Return the [x, y] coordinate for the center point of the cell that contains the specified text.  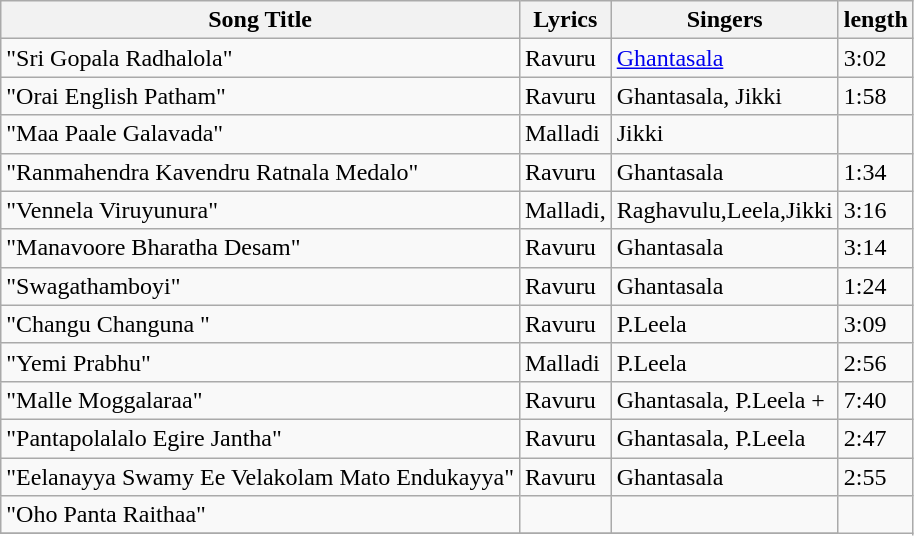
1:34 [876, 172]
3:16 [876, 210]
3:09 [876, 324]
"Manavoore Bharatha Desam" [260, 248]
Ghantasala, P.Leela [724, 438]
"Eelanayya Swamy Ee Velakolam Mato Endukayya" [260, 477]
length [876, 20]
"Malle Moggalaraa" [260, 400]
"Vennela Viruyunura" [260, 210]
"Sri Gopala Radhalola" [260, 58]
Lyrics [565, 20]
"Swagathamboyi" [260, 286]
2:56 [876, 362]
Singers [724, 20]
Song Title [260, 20]
"Yemi Prabhu" [260, 362]
2:55 [876, 477]
Ghantasala, P.Leela + [724, 400]
"Orai English Patham" [260, 96]
"Pantapolalalo Egire Jantha" [260, 438]
1:58 [876, 96]
Malladi, [565, 210]
3:14 [876, 248]
"Changu Changuna " [260, 324]
7:40 [876, 400]
"Maa Paale Galavada" [260, 134]
Ghantasala, Jikki [724, 96]
"Ranmahendra Kavendru Ratnala Medalo" [260, 172]
1:24 [876, 286]
3:02 [876, 58]
Raghavulu,Leela,Jikki [724, 210]
Jikki [724, 134]
"Oho Panta Raithaa" [260, 515]
2:47 [876, 438]
